Detect which cell encompasses the target text, then output its [X, Y] center coordinate. 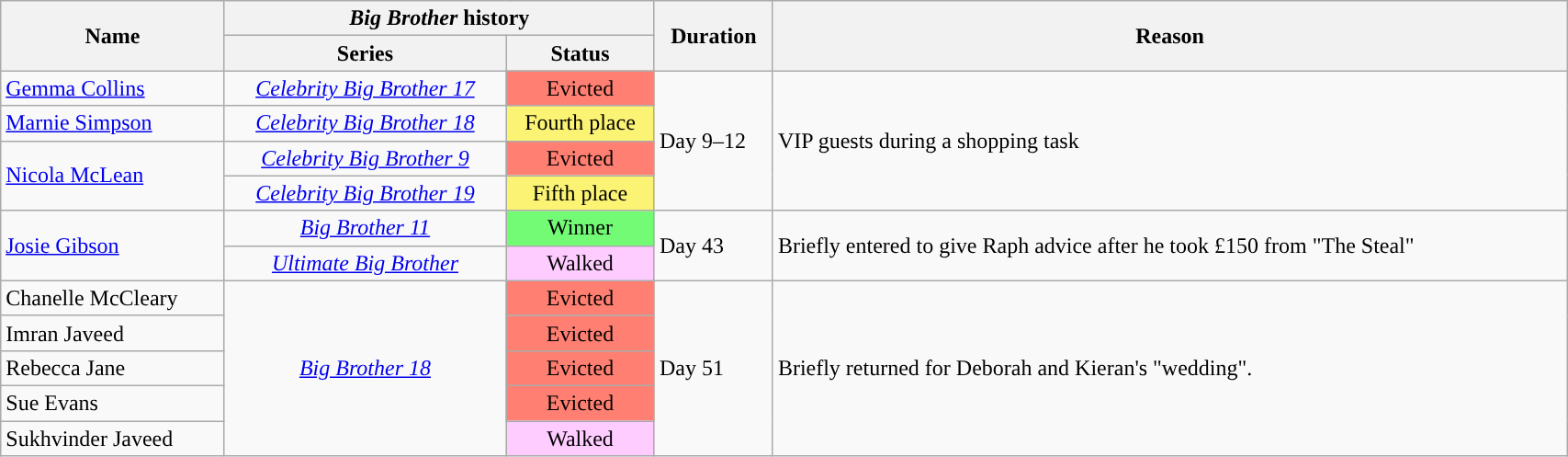
Sukhvinder Javeed [113, 439]
Ultimate Big Brother [365, 263]
Name [113, 36]
Big Brother 18 [365, 368]
Nicola McLean [113, 176]
Briefly returned for Deborah and Kieran's "wedding". [1169, 368]
Celebrity Big Brother 18 [365, 123]
Fourth place [581, 123]
Series [365, 53]
Big Brother history [439, 18]
Celebrity Big Brother 9 [365, 158]
Status [581, 53]
Fifth place [581, 193]
Briefly entered to give Raph advice after he took £150 from "The Steal" [1169, 246]
Winner [581, 228]
Marnie Simpson [113, 123]
Josie Gibson [113, 246]
Day 51 [713, 368]
Chanelle McCleary [113, 298]
Day 43 [713, 246]
Sue Evans [113, 403]
VIP guests during a shopping task [1169, 141]
Imran Javeed [113, 333]
Reason [1169, 36]
Gemma Collins [113, 88]
Big Brother 11 [365, 228]
Rebecca Jane [113, 368]
Day 9–12 [713, 141]
Duration [713, 36]
Celebrity Big Brother 17 [365, 88]
Celebrity Big Brother 19 [365, 193]
